Capture the cell that displays the provided text and extract its (x, y) central coordinate. 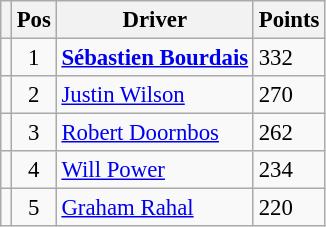
Points (288, 20)
Pos (34, 20)
Justin Wilson (154, 95)
220 (288, 208)
4 (34, 170)
332 (288, 58)
Driver (154, 20)
Sébastien Bourdais (154, 58)
5 (34, 208)
234 (288, 170)
270 (288, 95)
Graham Rahal (154, 208)
262 (288, 133)
Robert Doornbos (154, 133)
Will Power (154, 170)
3 (34, 133)
2 (34, 95)
1 (34, 58)
